Find where the given text appears and provide that cell's center as [X, Y] coordinate. 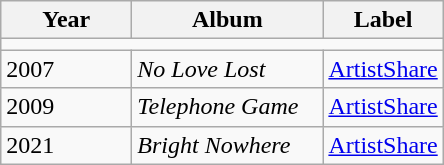
No Love Lost [228, 69]
Year [66, 20]
Album [228, 20]
Telephone Game [228, 107]
2007 [66, 69]
2009 [66, 107]
2021 [66, 145]
Label [383, 20]
Bright Nowhere [228, 145]
